Provide the (X, Y) coordinate of the cell's center where the given text is located.  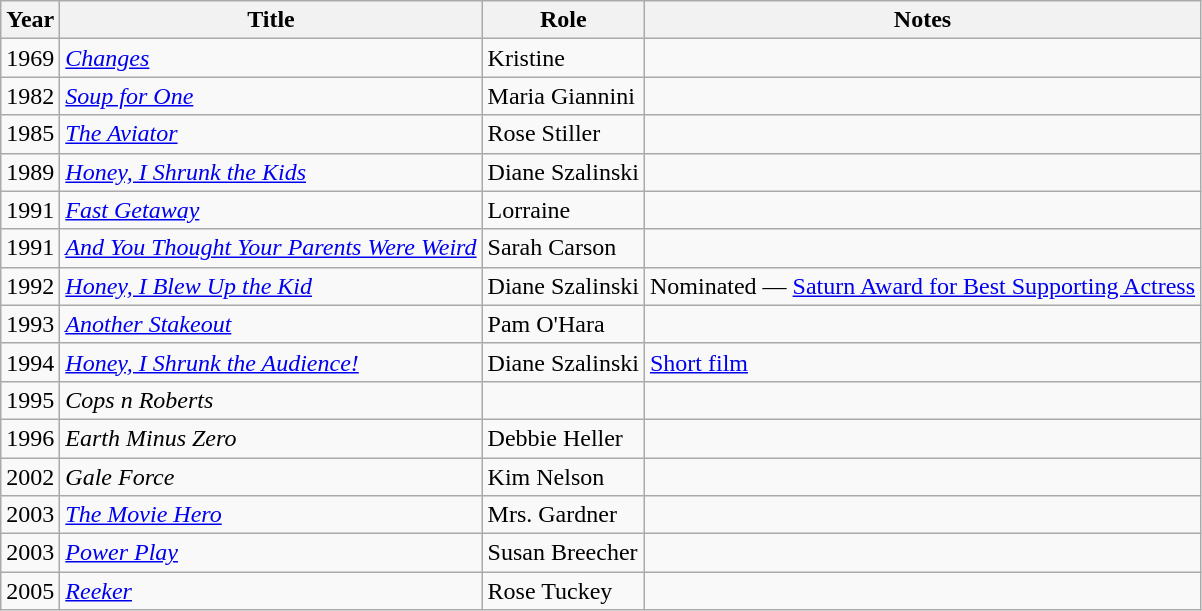
1996 (30, 438)
Cops n Roberts (271, 400)
Honey, I Shrunk the Kids (271, 172)
Mrs. Gardner (563, 515)
Debbie Heller (563, 438)
Short film (922, 362)
And You Thought Your Parents Were Weird (271, 248)
Honey, I Shrunk the Audience! (271, 362)
1982 (30, 96)
Another Stakeout (271, 324)
Notes (922, 20)
Year (30, 20)
1993 (30, 324)
Title (271, 20)
The Movie Hero (271, 515)
1985 (30, 134)
1994 (30, 362)
Reeker (271, 591)
Gale Force (271, 477)
Soup for One (271, 96)
Rose Tuckey (563, 591)
1995 (30, 400)
Rose Stiller (563, 134)
Earth Minus Zero (271, 438)
2002 (30, 477)
2005 (30, 591)
The Aviator (271, 134)
Kim Nelson (563, 477)
Fast Getaway (271, 210)
Pam O'Hara (563, 324)
Honey, I Blew Up the Kid (271, 286)
Sarah Carson (563, 248)
1969 (30, 58)
Kristine (563, 58)
Lorraine (563, 210)
Nominated — Saturn Award for Best Supporting Actress (922, 286)
Changes (271, 58)
Maria Giannini (563, 96)
Power Play (271, 553)
1989 (30, 172)
Role (563, 20)
1992 (30, 286)
Susan Breecher (563, 553)
